Detect which cell encompasses the target text, then output its [x, y] center coordinate. 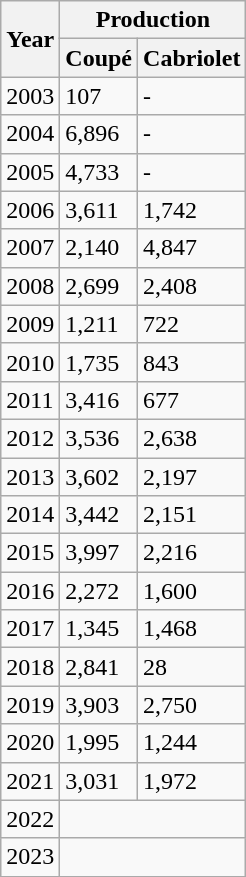
2007 [30, 248]
3,442 [99, 515]
2014 [30, 515]
2019 [30, 705]
2013 [30, 477]
2017 [30, 629]
3,416 [99, 400]
2015 [30, 553]
2,151 [192, 515]
2,140 [99, 248]
722 [192, 324]
4,733 [99, 172]
2004 [30, 134]
677 [192, 400]
2,197 [192, 477]
2018 [30, 667]
2010 [30, 362]
3,602 [99, 477]
2023 [30, 857]
Production [153, 20]
2005 [30, 172]
Year [30, 39]
3,536 [99, 438]
1,345 [99, 629]
2020 [30, 743]
Coupé [99, 58]
28 [192, 667]
2003 [30, 96]
3,611 [99, 210]
2021 [30, 781]
107 [99, 96]
2,750 [192, 705]
3,031 [99, 781]
Cabriolet [192, 58]
2,699 [99, 286]
1,995 [99, 743]
3,997 [99, 553]
1,742 [192, 210]
2016 [30, 591]
843 [192, 362]
3,903 [99, 705]
1,211 [99, 324]
2022 [30, 819]
6,896 [99, 134]
2,841 [99, 667]
1,244 [192, 743]
1,735 [99, 362]
4,847 [192, 248]
2,408 [192, 286]
2006 [30, 210]
2008 [30, 286]
1,468 [192, 629]
1,600 [192, 591]
2,272 [99, 591]
2012 [30, 438]
2009 [30, 324]
1,972 [192, 781]
2011 [30, 400]
2,638 [192, 438]
2,216 [192, 553]
